Provide the [x, y] coordinate of the cell's center where the given text is located.  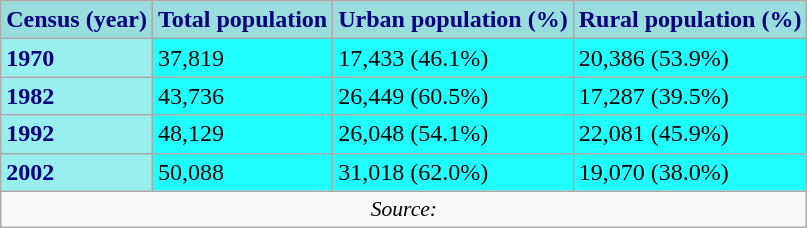
17,433 (46.1%) [453, 58]
22,081 (45.9%) [690, 134]
48,129 [242, 134]
50,088 [242, 172]
26,449 (60.5%) [453, 96]
17,287 (39.5%) [690, 96]
2002 [77, 172]
20,386 (53.9%) [690, 58]
Total population [242, 20]
1992 [77, 134]
31,018 (62.0%) [453, 172]
1970 [77, 58]
Source: [404, 209]
Census (year) [77, 20]
19,070 (38.0%) [690, 172]
43,736 [242, 96]
1982 [77, 96]
26,048 (54.1%) [453, 134]
37,819 [242, 58]
Rural population (%) [690, 20]
Urban population (%) [453, 20]
